Provide the [X, Y] coordinate of the cell's center where the given text is located.  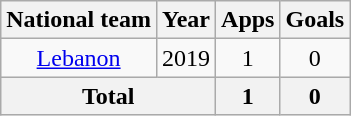
Lebanon [79, 58]
Goals [315, 20]
2019 [186, 58]
Total [108, 96]
Year [186, 20]
National team [79, 20]
Apps [248, 20]
